Return (X, Y) of the center of cell containing provided text 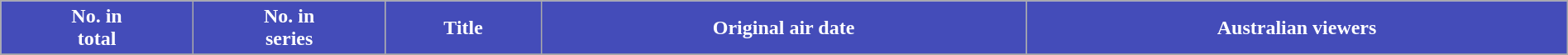
Original air date (784, 28)
Australian viewers (1297, 28)
No. inseries (289, 28)
No. intotal (98, 28)
Title (463, 28)
